Search for the cell housing the specified text and yield its (X, Y) center coordinate. 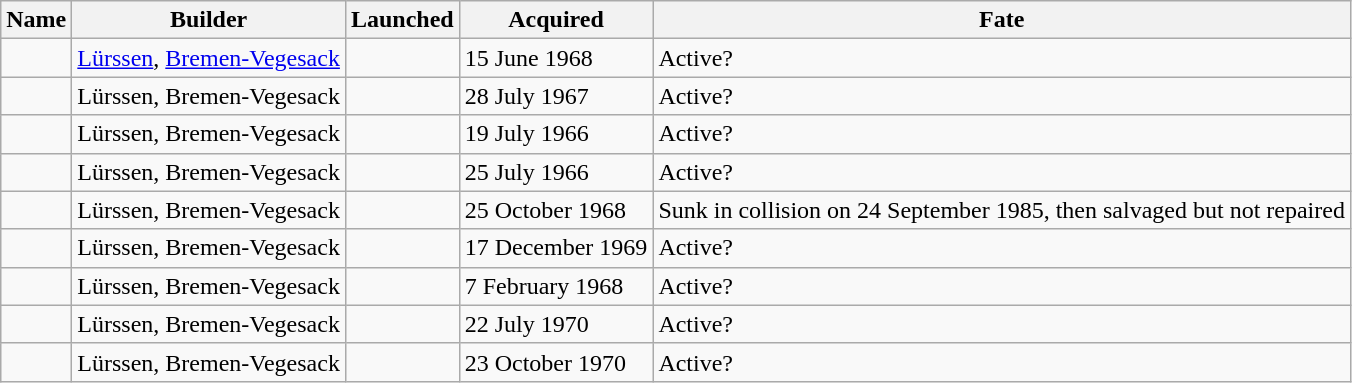
Name (36, 20)
17 December 1969 (556, 248)
Builder (209, 20)
23 October 1970 (556, 362)
7 February 1968 (556, 286)
22 July 1970 (556, 324)
19 July 1966 (556, 134)
25 July 1966 (556, 172)
28 July 1967 (556, 96)
Launched (402, 20)
Acquired (556, 20)
25 October 1968 (556, 210)
15 June 1968 (556, 58)
Fate (1002, 20)
Sunk in collision on 24 September 1985, then salvaged but not repaired (1002, 210)
